Extract the (X, Y) coordinate from the center of the cell holding the provided text.  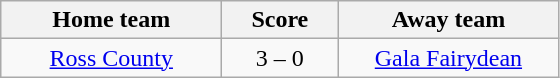
Home team (112, 20)
Away team (448, 20)
3 – 0 (280, 58)
Ross County (112, 58)
Gala Fairydean (448, 58)
Score (280, 20)
